Find where the given text appears and provide that cell's center as (X, Y) coordinate. 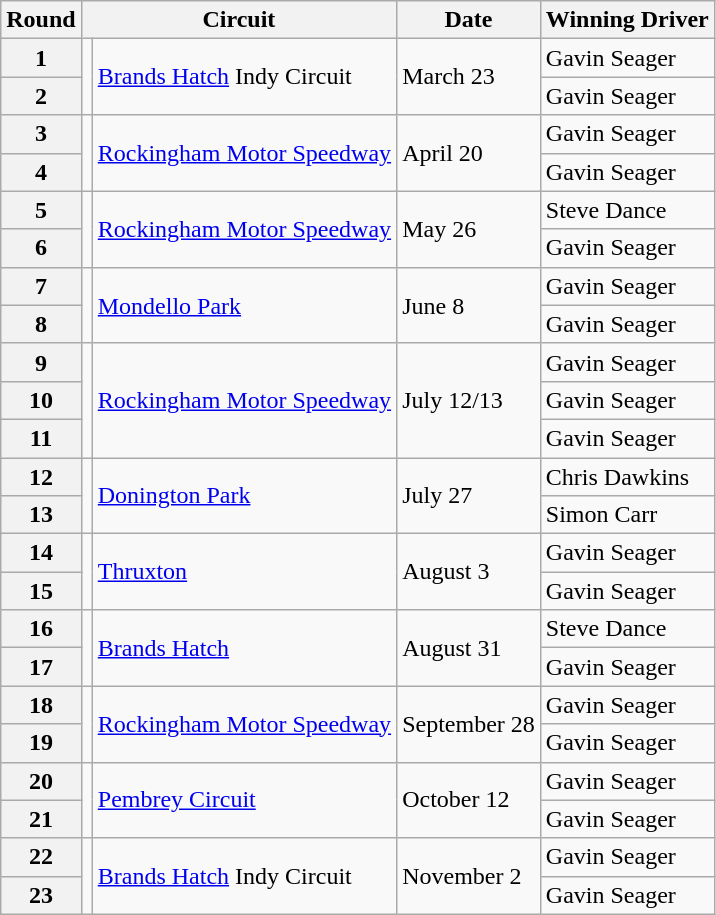
12 (41, 477)
10 (41, 400)
3 (41, 134)
Simon Carr (627, 515)
Round (41, 20)
7 (41, 286)
22 (41, 857)
May 26 (469, 229)
Thruxton (244, 572)
8 (41, 324)
November 2 (469, 876)
6 (41, 248)
4 (41, 172)
23 (41, 895)
2 (41, 96)
Pembrey Circuit (244, 800)
Circuit (238, 20)
13 (41, 515)
Date (469, 20)
1 (41, 58)
August 3 (469, 572)
20 (41, 781)
August 31 (469, 648)
June 8 (469, 305)
11 (41, 438)
Winning Driver (627, 20)
17 (41, 667)
April 20 (469, 153)
October 12 (469, 800)
15 (41, 591)
Chris Dawkins (627, 477)
July 27 (469, 496)
March 23 (469, 77)
July 12/13 (469, 400)
16 (41, 629)
14 (41, 553)
September 28 (469, 724)
Donington Park (244, 496)
Mondello Park (244, 305)
5 (41, 210)
18 (41, 705)
19 (41, 743)
Brands Hatch (244, 648)
21 (41, 819)
9 (41, 362)
